Identify which cell holds the provided text, then report its [x, y] central coordinate. 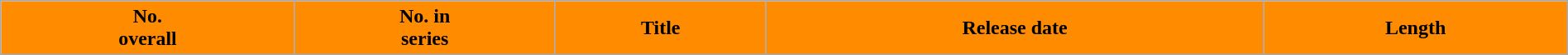
Title [660, 28]
Release date [1015, 28]
No. inseries [425, 28]
Length [1416, 28]
No.overall [147, 28]
